Pinpoint the cell where the given text exists, returning its [x, y] midpoint coordinate. 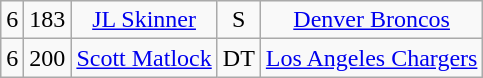
S [238, 20]
183 [48, 20]
Denver Broncos [372, 20]
Los Angeles Chargers [372, 58]
DT [238, 58]
Scott Matlock [144, 58]
200 [48, 58]
JL Skinner [144, 20]
